Return the (x, y) coordinate for the center point of the cell that contains the specified text.  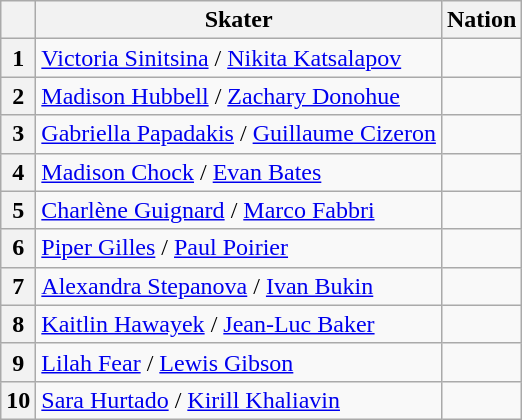
Lilah Fear / Lewis Gibson (239, 362)
Nation (481, 20)
4 (18, 172)
Skater (239, 20)
1 (18, 58)
10 (18, 400)
8 (18, 324)
Gabriella Papadakis / Guillaume Cizeron (239, 134)
2 (18, 96)
9 (18, 362)
Piper Gilles / Paul Poirier (239, 248)
Victoria Sinitsina / Nikita Katsalapov (239, 58)
Sara Hurtado / Kirill Khaliavin (239, 400)
Kaitlin Hawayek / Jean-Luc Baker (239, 324)
3 (18, 134)
Madison Chock / Evan Bates (239, 172)
6 (18, 248)
5 (18, 210)
7 (18, 286)
Alexandra Stepanova / Ivan Bukin (239, 286)
Madison Hubbell / Zachary Donohue (239, 96)
Charlène Guignard / Marco Fabbri (239, 210)
